Return the [x, y] coordinate for the center point of the cell that contains the specified text.  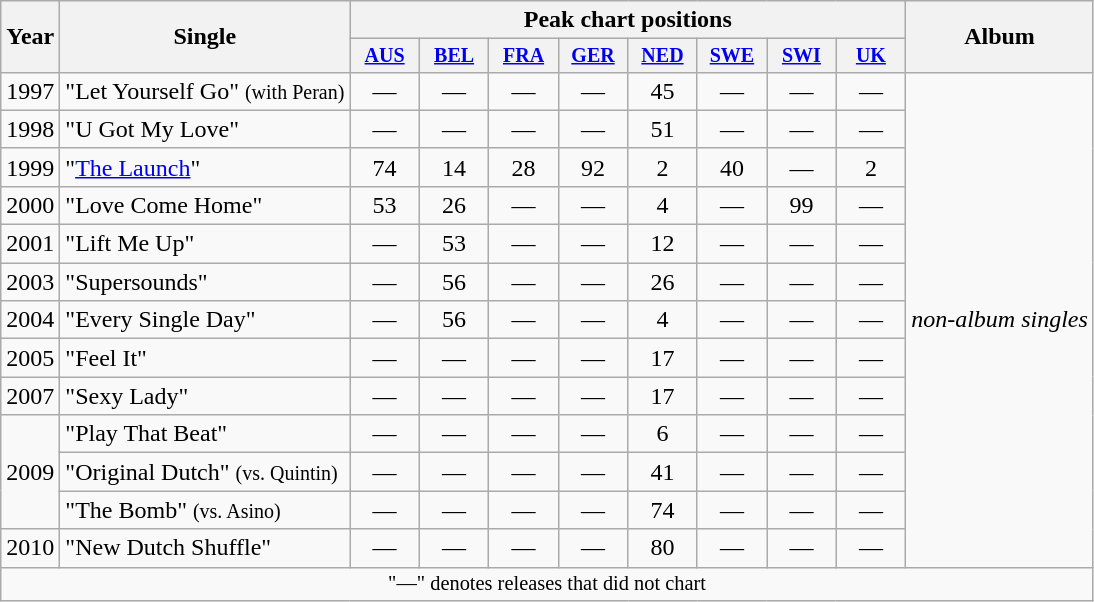
41 [662, 472]
BEL [454, 56]
"Lift Me Up" [205, 244]
2004 [30, 320]
2007 [30, 396]
2005 [30, 358]
"Love Come Home" [205, 205]
2000 [30, 205]
"Sexy Lady" [205, 396]
Album [1000, 37]
"U Got My Love" [205, 129]
51 [662, 129]
"New Dutch Shuffle" [205, 548]
"Supersounds" [205, 282]
2010 [30, 548]
Year [30, 37]
1999 [30, 167]
45 [662, 91]
Peak chart positions [628, 20]
Single [205, 37]
"Every Single Day" [205, 320]
99 [802, 205]
1997 [30, 91]
"—" denotes releases that did not chart [548, 584]
NED [662, 56]
12 [662, 244]
2003 [30, 282]
"Play That Beat" [205, 434]
"Let Yourself Go" (with Peran) [205, 91]
"Original Dutch" (vs. Quintin) [205, 472]
1998 [30, 129]
SWI [802, 56]
"The Bomb" (vs. Asino) [205, 510]
2009 [30, 472]
GER [592, 56]
"Feel It" [205, 358]
92 [592, 167]
2001 [30, 244]
non-album singles [1000, 320]
AUS [384, 56]
80 [662, 548]
FRA [524, 56]
UK [870, 56]
14 [454, 167]
SWE [732, 56]
40 [732, 167]
"The Launch" [205, 167]
6 [662, 434]
28 [524, 167]
